Pinpoint the cell where the given text exists, returning its (X, Y) midpoint coordinate. 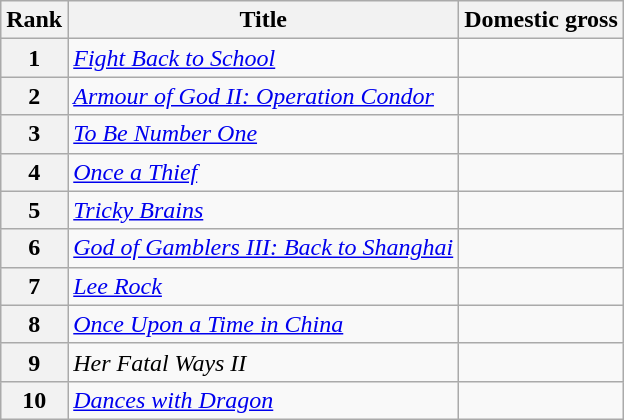
Armour of God II: Operation Condor (264, 96)
Her Fatal Ways II (264, 362)
Once a Thief (264, 172)
God of Gamblers III: Back to Shanghai (264, 248)
Domestic gross (542, 20)
4 (34, 172)
Title (264, 20)
8 (34, 324)
Dances with Dragon (264, 400)
6 (34, 248)
3 (34, 134)
9 (34, 362)
Tricky Brains (264, 210)
Lee Rock (264, 286)
Rank (34, 20)
Fight Back to School (264, 58)
1 (34, 58)
2 (34, 96)
5 (34, 210)
10 (34, 400)
To Be Number One (264, 134)
Once Upon a Time in China (264, 324)
7 (34, 286)
